Locate the cell with the specified text and output its [x, y] center coordinate. 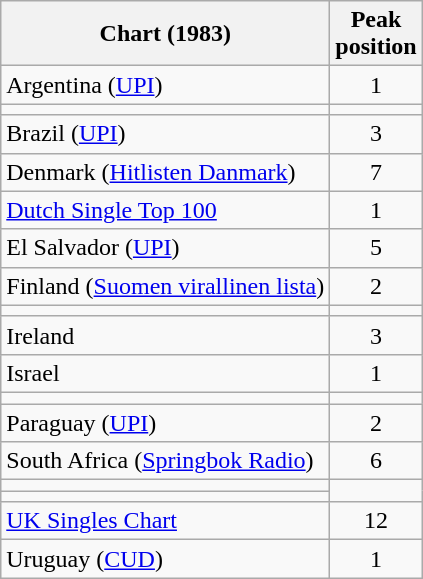
Finland (Suomen virallinen lista) [166, 286]
Chart (1983) [166, 34]
Uruguay (CUD) [166, 559]
El Salvador (UPI) [166, 248]
Argentina (UPI) [166, 85]
Dutch Single Top 100 [166, 210]
Peakposition [376, 34]
5 [376, 248]
Brazil (UPI) [166, 134]
South Africa (Springbok Radio) [166, 461]
Ireland [166, 335]
12 [376, 521]
Paraguay (UPI) [166, 423]
7 [376, 172]
Denmark (Hitlisten Danmark) [166, 172]
Israel [166, 373]
UK Singles Chart [166, 521]
6 [376, 461]
